From the cell containing the given text, extract its center point as (X, Y) coordinate. 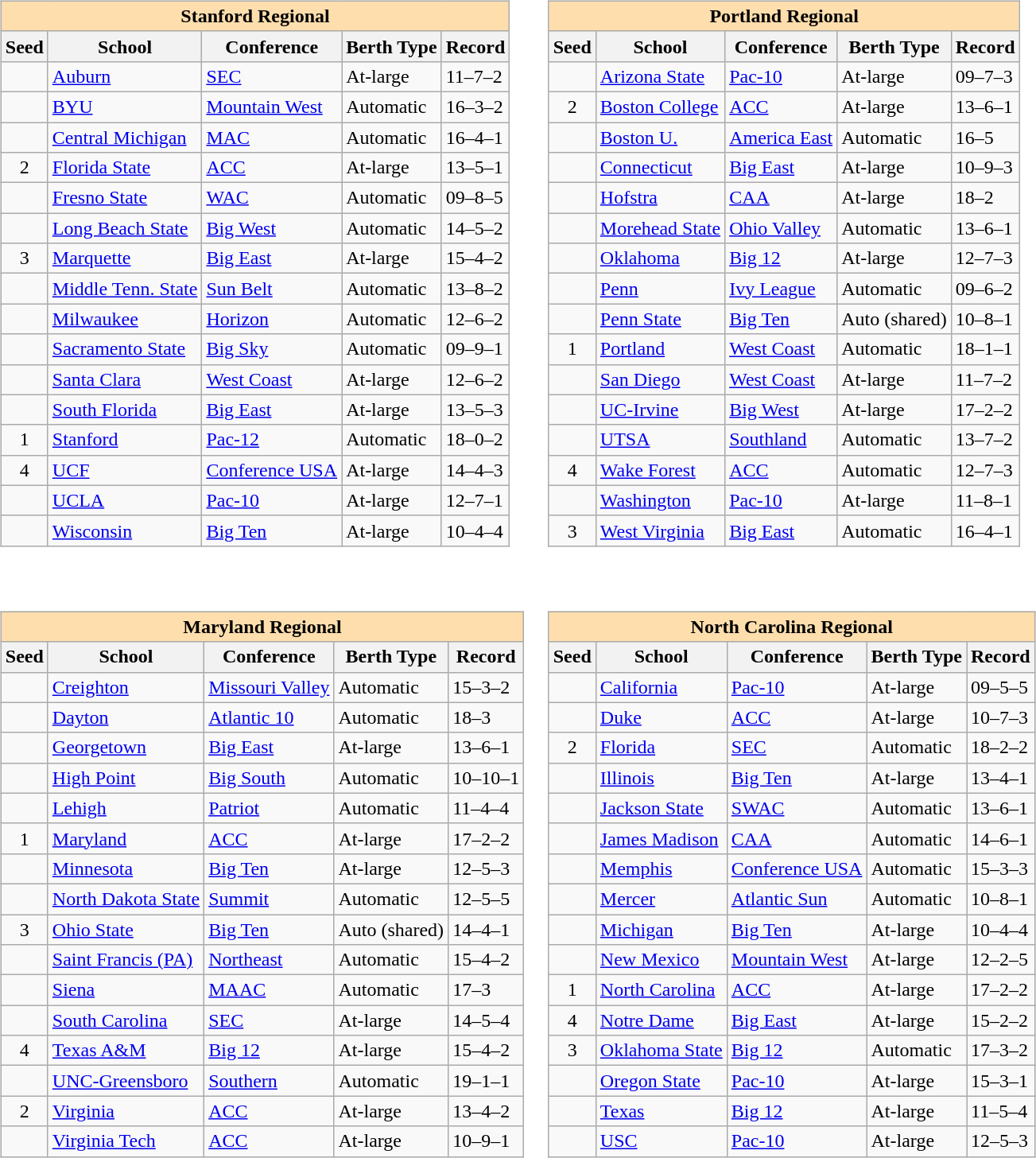
South Carolina (126, 1020)
15–3–3 (1001, 868)
14–5–4 (487, 1020)
11–8–1 (985, 500)
Patriot (269, 808)
Ohio Valley (781, 228)
America East (781, 138)
12–2–5 (1001, 960)
Long Beach State (125, 228)
18–1–1 (985, 349)
10–9–1 (487, 1141)
Mercer (662, 899)
Virginia Tech (126, 1141)
Maryland (126, 838)
Stanford (125, 440)
Middle Tenn. State (125, 289)
Texas A&M (126, 1051)
10–9–3 (985, 168)
Penn State (660, 319)
North Dakota State (126, 899)
11–4–4 (487, 808)
Summit (269, 899)
13–4–1 (1001, 778)
14–4–3 (475, 470)
Texas (662, 1111)
Boston U. (660, 138)
09–6–2 (985, 289)
14–4–1 (487, 930)
SWAC (797, 808)
Stanford Regional (255, 16)
Wisconsin (125, 530)
10–7–3 (1001, 717)
UC-Irvine (660, 410)
16–5 (985, 138)
Siena (126, 990)
UTSA (660, 440)
Arizona State (660, 76)
Atlantic Sun (797, 899)
New Mexico (662, 960)
Oregon State (662, 1081)
14–5–2 (475, 228)
BYU (125, 107)
Morehead State (660, 228)
Minnesota (126, 868)
09–5–5 (1001, 687)
Florida State (125, 168)
Lehigh (126, 808)
West Virginia (660, 530)
Illinois (662, 778)
09–8–5 (475, 198)
Auburn (125, 76)
UCLA (125, 500)
Oklahoma (660, 258)
Saint Francis (PA) (126, 960)
09–9–1 (475, 349)
13–5–1 (475, 168)
Big South (269, 778)
North Carolina Regional (792, 627)
Ivy League (781, 289)
Portland Regional (784, 16)
14–6–1 (1001, 838)
Memphis (662, 868)
18–0–2 (475, 440)
Jackson State (662, 808)
18–2 (985, 198)
North Carolina (662, 990)
Dayton (126, 717)
13–4–2 (487, 1111)
13–5–3 (475, 410)
17–3–2 (1001, 1051)
Big Sky (272, 349)
High Point (126, 778)
Notre Dame (662, 1020)
12–5–5 (487, 899)
Oklahoma State (662, 1051)
Santa Clara (125, 379)
Sun Belt (272, 289)
UCF (125, 470)
19–1–1 (487, 1081)
11–5–4 (1001, 1111)
Pac-12 (272, 440)
Marquette (125, 258)
Portland (660, 349)
Michigan (662, 930)
18–2–2 (1001, 748)
Hofstra (660, 198)
Southland (781, 440)
12–7–1 (475, 500)
Penn (660, 289)
UNC-Greensboro (126, 1081)
Maryland Regional (262, 627)
Ohio State (126, 930)
South Florida (125, 410)
Fresno State (125, 198)
San Diego (660, 379)
Virginia (126, 1111)
Boston College (660, 107)
Horizon (272, 319)
Atlantic 10 (269, 717)
17–3 (487, 990)
MAAC (269, 990)
18–3 (487, 717)
13–8–2 (475, 289)
09–7–3 (985, 76)
Sacramento State (125, 349)
Georgetown (126, 748)
MAC (272, 138)
Central Michigan (125, 138)
15–2–2 (1001, 1020)
10–10–1 (487, 778)
15–3–1 (1001, 1081)
California (662, 687)
Creighton (126, 687)
Southern (269, 1081)
Northeast (269, 960)
Florida (662, 748)
James Madison (662, 838)
Connecticut (660, 168)
WAC (272, 198)
Duke (662, 717)
15–3–2 (487, 687)
13–7–2 (985, 440)
Missouri Valley (269, 687)
16–3–2 (475, 107)
USC (662, 1141)
Washington (660, 500)
Milwaukee (125, 319)
Wake Forest (660, 470)
